Locate the cell with the specified text and output its (x, y) center coordinate. 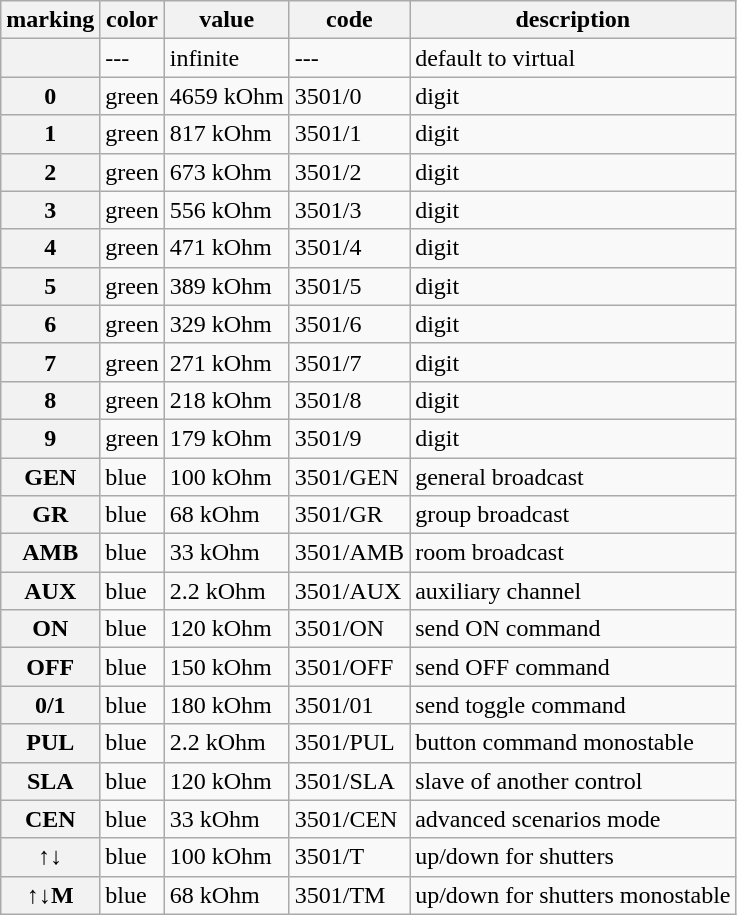
3501/GR (349, 515)
3501/CEN (349, 819)
3501/01 (349, 705)
3501/7 (349, 362)
4 (50, 248)
3501/6 (349, 324)
infinite (226, 58)
2 (50, 172)
329 kOhm (226, 324)
3501/PUL (349, 743)
3501/5 (349, 286)
556 kOhm (226, 210)
8 (50, 400)
3501/8 (349, 400)
1 (50, 134)
↑↓M (50, 895)
GEN (50, 477)
send ON command (573, 629)
slave of another control (573, 781)
button command monostable (573, 743)
color (132, 20)
SLA (50, 781)
471 kOhm (226, 248)
default to virtual (573, 58)
3501/AUX (349, 591)
150 kOhm (226, 667)
6 (50, 324)
advanced scenarios mode (573, 819)
↑↓ (50, 857)
0 (50, 96)
group broadcast (573, 515)
CEN (50, 819)
PUL (50, 743)
673 kOhm (226, 172)
4659 kOhm (226, 96)
send toggle command (573, 705)
9 (50, 438)
5 (50, 286)
3501/T (349, 857)
AUX (50, 591)
3501/ON (349, 629)
3501/AMB (349, 553)
7 (50, 362)
3501/2 (349, 172)
description (573, 20)
auxiliary channel (573, 591)
marking (50, 20)
GR (50, 515)
389 kOhm (226, 286)
value (226, 20)
3501/9 (349, 438)
general broadcast (573, 477)
3 (50, 210)
3501/4 (349, 248)
up/down for shutters (573, 857)
3501/SLA (349, 781)
OFF (50, 667)
179 kOhm (226, 438)
3501/GEN (349, 477)
code (349, 20)
send OFF command (573, 667)
0/1 (50, 705)
271 kOhm (226, 362)
3501/0 (349, 96)
3501/OFF (349, 667)
817 kOhm (226, 134)
up/down for shutters monostable (573, 895)
3501/3 (349, 210)
AMB (50, 553)
180 kOhm (226, 705)
room broadcast (573, 553)
ON (50, 629)
3501/1 (349, 134)
218 kOhm (226, 400)
3501/TM (349, 895)
